Pinpoint the cell where the given text exists, returning its (x, y) midpoint coordinate. 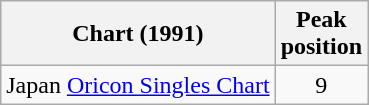
Japan Oricon Singles Chart (138, 85)
9 (321, 85)
Chart (1991) (138, 34)
Peakposition (321, 34)
